Detect which cell encompasses the target text, then output its (x, y) center coordinate. 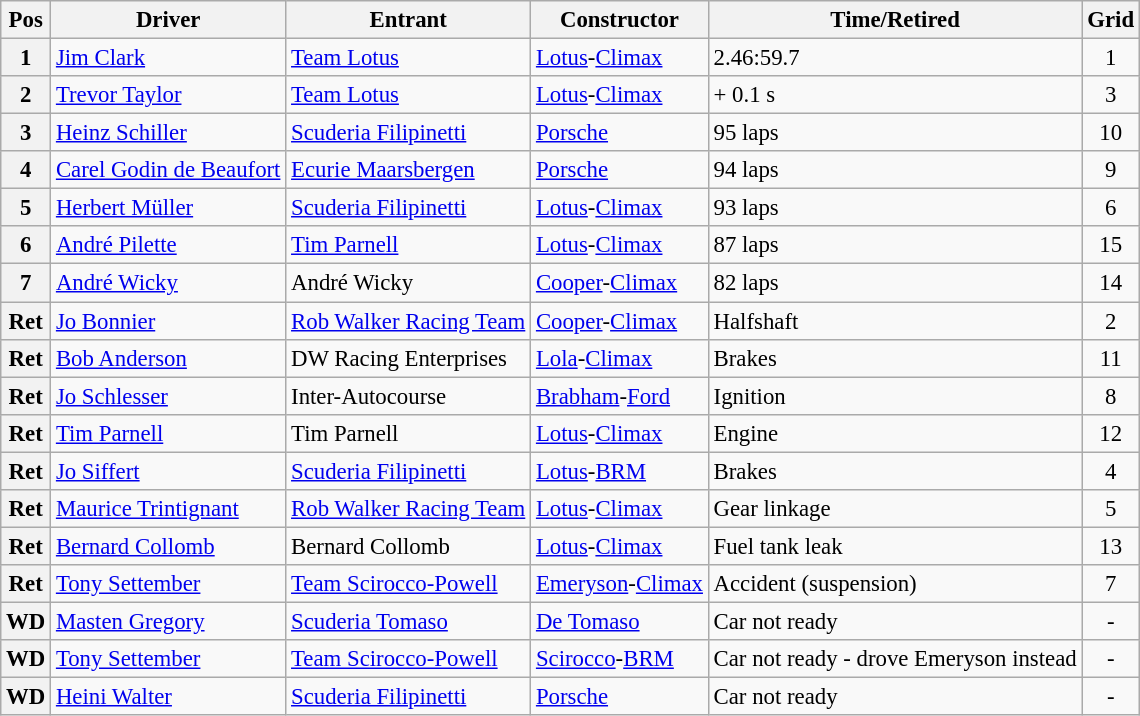
Trevor Taylor (168, 95)
Pos (26, 20)
Brabham-Ford (620, 396)
+ 0.1 s (895, 95)
Heinz Schiller (168, 133)
DW Racing Enterprises (408, 358)
Emeryson-Climax (620, 584)
8 (1110, 396)
Accident (suspension) (895, 584)
Driver (168, 20)
10 (1110, 133)
Scirocco-BRM (620, 659)
Lotus-BRM (620, 471)
87 laps (895, 245)
Constructor (620, 20)
94 laps (895, 170)
Jo Schlesser (168, 396)
95 laps (895, 133)
Maurice Trintignant (168, 509)
Carel Godin de Beaufort (168, 170)
Halfshaft (895, 321)
Ignition (895, 396)
Bob Anderson (168, 358)
Engine (895, 433)
Herbert Müller (168, 208)
14 (1110, 283)
Jo Siffert (168, 471)
Scuderia Tomaso (408, 621)
Jo Bonnier (168, 321)
11 (1110, 358)
Jim Clark (168, 58)
André Pilette (168, 245)
Fuel tank leak (895, 546)
93 laps (895, 208)
De Tomaso (620, 621)
Masten Gregory (168, 621)
Inter-Autocourse (408, 396)
15 (1110, 245)
Car not ready - drove Emeryson instead (895, 659)
Heini Walter (168, 697)
2.46:59.7 (895, 58)
Gear linkage (895, 509)
Grid (1110, 20)
82 laps (895, 283)
9 (1110, 170)
13 (1110, 546)
12 (1110, 433)
Entrant (408, 20)
Time/Retired (895, 20)
Ecurie Maarsbergen (408, 170)
Lola-Climax (620, 358)
